Determine the [X, Y] coordinate at the center of the cell enclosing the given text.  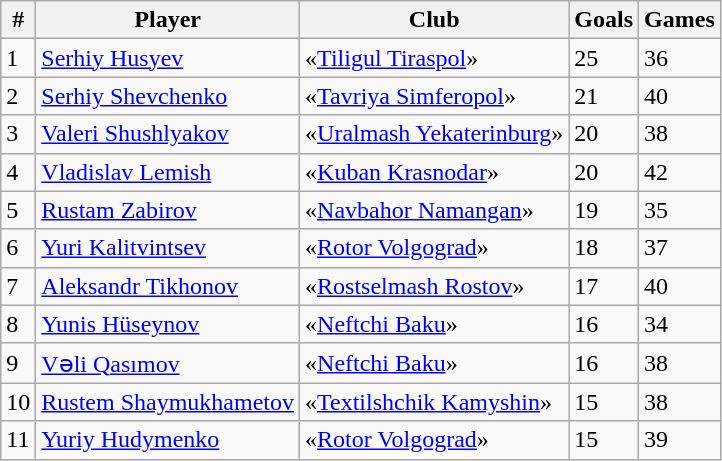
25 [604, 58]
«Rostselmash Rostov» [434, 286]
34 [680, 324]
35 [680, 210]
Rustem Shaymukhametov [168, 402]
Yuri Kalitvintsev [168, 248]
«Tiligul Tiraspol» [434, 58]
39 [680, 440]
Serhiy Husyev [168, 58]
7 [18, 286]
6 [18, 248]
37 [680, 248]
# [18, 20]
8 [18, 324]
Valeri Shushlyakov [168, 134]
Player [168, 20]
Serhiy Shevchenko [168, 96]
5 [18, 210]
Vladislav Lemish [168, 172]
9 [18, 363]
Aleksandr Tikhonov [168, 286]
Games [680, 20]
Yuriy Hudymenko [168, 440]
Club [434, 20]
«Uralmash Yekaterinburg» [434, 134]
Goals [604, 20]
Yunis Hüseynov [168, 324]
«Navbahor Namangan» [434, 210]
«Tavriya Simferopol» [434, 96]
1 [18, 58]
10 [18, 402]
Rustam Zabirov [168, 210]
19 [604, 210]
17 [604, 286]
36 [680, 58]
4 [18, 172]
42 [680, 172]
«Textilshchik Kamyshin» [434, 402]
Vəli Qasımov [168, 363]
11 [18, 440]
21 [604, 96]
2 [18, 96]
3 [18, 134]
18 [604, 248]
«Kuban Krasnodar» [434, 172]
